Find where the given text appears and provide that cell's center as (x, y) coordinate. 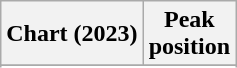
Chart (2023) (72, 34)
Peakposition (189, 34)
